Detect which cell encompasses the target text, then output its [X, Y] center coordinate. 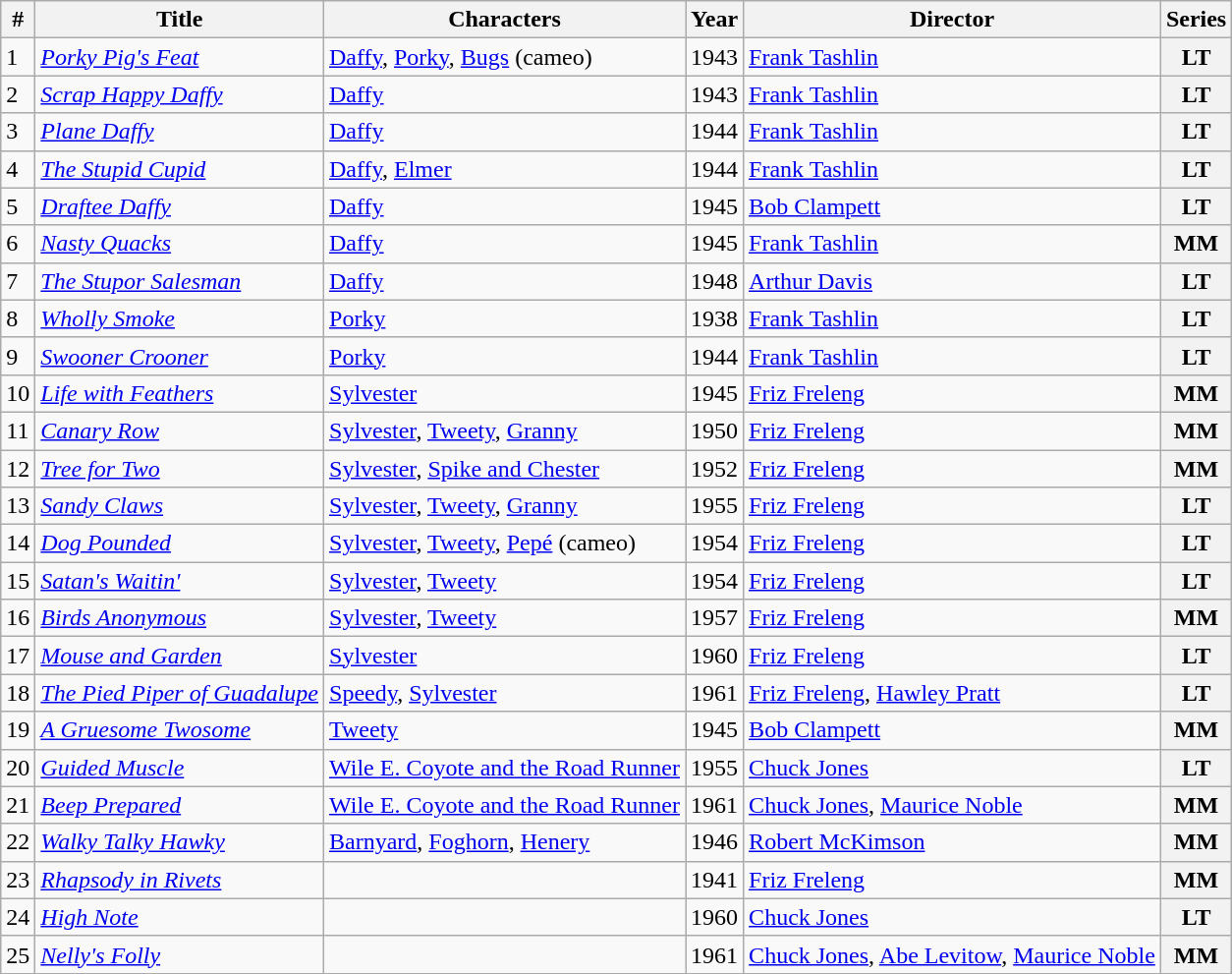
5 [18, 206]
Beep Prepared [180, 805]
3 [18, 132]
Scrap Happy Daffy [180, 94]
Guided Muscle [180, 768]
Series [1196, 20]
10 [18, 393]
16 [18, 618]
A Gruesome Twosome [180, 730]
Robert McKimson [953, 842]
Nelly's Folly [180, 954]
1 [18, 57]
Plane Daffy [180, 132]
20 [18, 768]
Chuck Jones, Maurice Noble [953, 805]
1948 [715, 281]
Chuck Jones, Abe Levitow, Maurice Noble [953, 954]
2 [18, 94]
14 [18, 544]
4 [18, 169]
13 [18, 506]
Rhapsody in Rivets [180, 880]
Speedy, Sylvester [505, 693]
25 [18, 954]
23 [18, 880]
18 [18, 693]
Sandy Claws [180, 506]
Characters [505, 20]
Wholly Smoke [180, 318]
1938 [715, 318]
1941 [715, 880]
Arthur Davis [953, 281]
21 [18, 805]
Mouse and Garden [180, 656]
Satan's Waitin' [180, 581]
7 [18, 281]
Porky Pig's Feat [180, 57]
Nasty Quacks [180, 244]
1952 [715, 469]
8 [18, 318]
Year [715, 20]
The Stupor Salesman [180, 281]
22 [18, 842]
6 [18, 244]
15 [18, 581]
Friz Freleng, Hawley Pratt [953, 693]
1950 [715, 430]
Walky Talky Hawky [180, 842]
Life with Feathers [180, 393]
Barnyard, Foghorn, Henery [505, 842]
Dog Pounded [180, 544]
The Stupid Cupid [180, 169]
High Note [180, 917]
Daffy, Elmer [505, 169]
24 [18, 917]
19 [18, 730]
Draftee Daffy [180, 206]
Title [180, 20]
1957 [715, 618]
Canary Row [180, 430]
Birds Anonymous [180, 618]
# [18, 20]
Tree for Two [180, 469]
Swooner Crooner [180, 356]
Sylvester, Tweety, Pepé (cameo) [505, 544]
Director [953, 20]
12 [18, 469]
The Pied Piper of Guadalupe [180, 693]
Tweety [505, 730]
11 [18, 430]
Sylvester, Spike and Chester [505, 469]
9 [18, 356]
1946 [715, 842]
17 [18, 656]
Daffy, Porky, Bugs (cameo) [505, 57]
